Find where the given text appears and provide that cell's center as (x, y) coordinate. 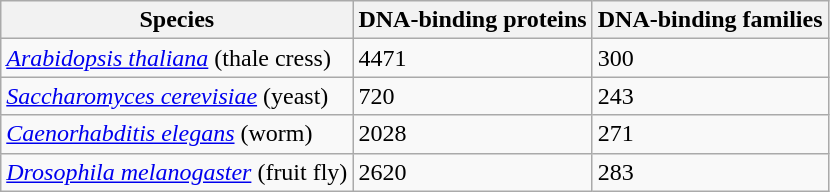
Drosophila melanogaster (fruit fly) (177, 172)
Caenorhabditis elegans (worm) (177, 134)
Species (177, 20)
4471 (472, 58)
300 (710, 58)
271 (710, 134)
2028 (472, 134)
DNA-binding families (710, 20)
DNA-binding proteins (472, 20)
Arabidopsis thaliana (thale cress) (177, 58)
283 (710, 172)
Saccharomyces cerevisiae (yeast) (177, 96)
2620 (472, 172)
720 (472, 96)
243 (710, 96)
